Find where the given text appears and provide that cell's center as [x, y] coordinate. 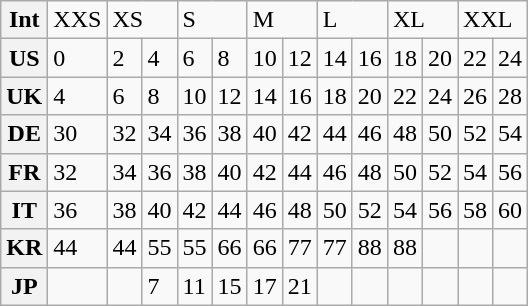
IT [24, 210]
2 [124, 58]
S [212, 20]
US [24, 58]
26 [476, 96]
11 [194, 286]
15 [230, 286]
UK [24, 96]
Int [24, 20]
58 [476, 210]
0 [78, 58]
30 [78, 134]
DE [24, 134]
XS [142, 20]
21 [300, 286]
JP [24, 286]
XXS [78, 20]
L [352, 20]
7 [160, 286]
M [282, 20]
17 [264, 286]
KR [24, 248]
60 [510, 210]
XL [422, 20]
28 [510, 96]
FR [24, 172]
XXL [493, 20]
